Determine the (X, Y) coordinate at the center of the cell enclosing the given text.  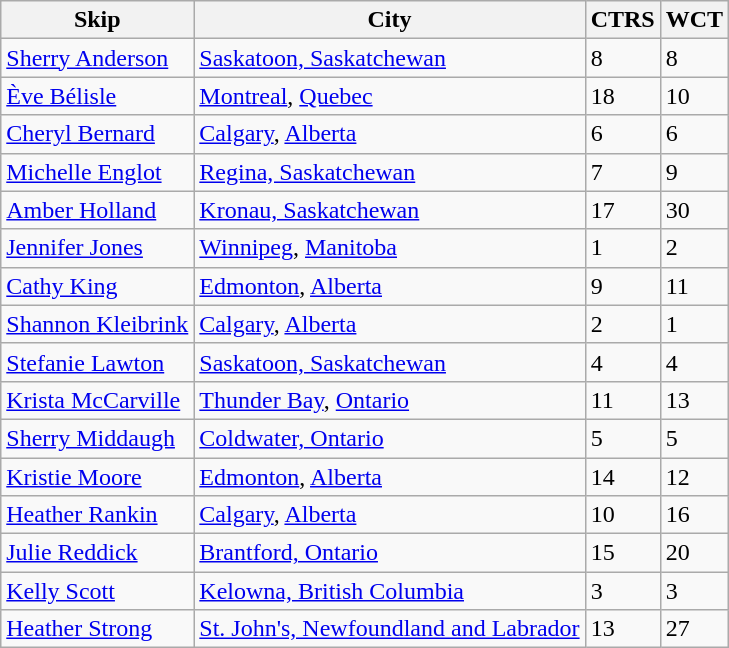
Cheryl Bernard (98, 134)
27 (694, 629)
Montreal, Quebec (390, 96)
Sherry Middaugh (98, 438)
St. John's, Newfoundland and Labrador (390, 629)
Brantford, Ontario (390, 553)
Heather Rankin (98, 515)
18 (622, 96)
20 (694, 553)
Kelowna, British Columbia (390, 591)
Jennifer Jones (98, 248)
Julie Reddick (98, 553)
Coldwater, Ontario (390, 438)
Stefanie Lawton (98, 362)
14 (622, 477)
Skip (98, 20)
7 (622, 172)
Kristie Moore (98, 477)
Thunder Bay, Ontario (390, 400)
Regina, Saskatchewan (390, 172)
WCT (694, 20)
17 (622, 210)
15 (622, 553)
12 (694, 477)
Kelly Scott (98, 591)
Amber Holland (98, 210)
Winnipeg, Manitoba (390, 248)
City (390, 20)
16 (694, 515)
Krista McCarville (98, 400)
30 (694, 210)
Michelle Englot (98, 172)
Ève Bélisle (98, 96)
Sherry Anderson (98, 58)
Kronau, Saskatchewan (390, 210)
Heather Strong (98, 629)
CTRS (622, 20)
Shannon Kleibrink (98, 324)
Cathy King (98, 286)
